Output the [x, y] coordinate of the center of the cell containing the given text.  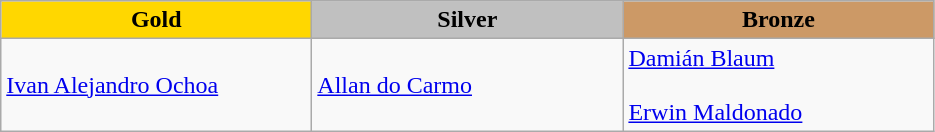
Bronze [778, 20]
Ivan Alejandro Ochoa [156, 85]
Silver [468, 20]
Allan do Carmo [468, 85]
Gold [156, 20]
Damián BlaumErwin Maldonado [778, 85]
